Detect which cell encompasses the target text, then output its [x, y] center coordinate. 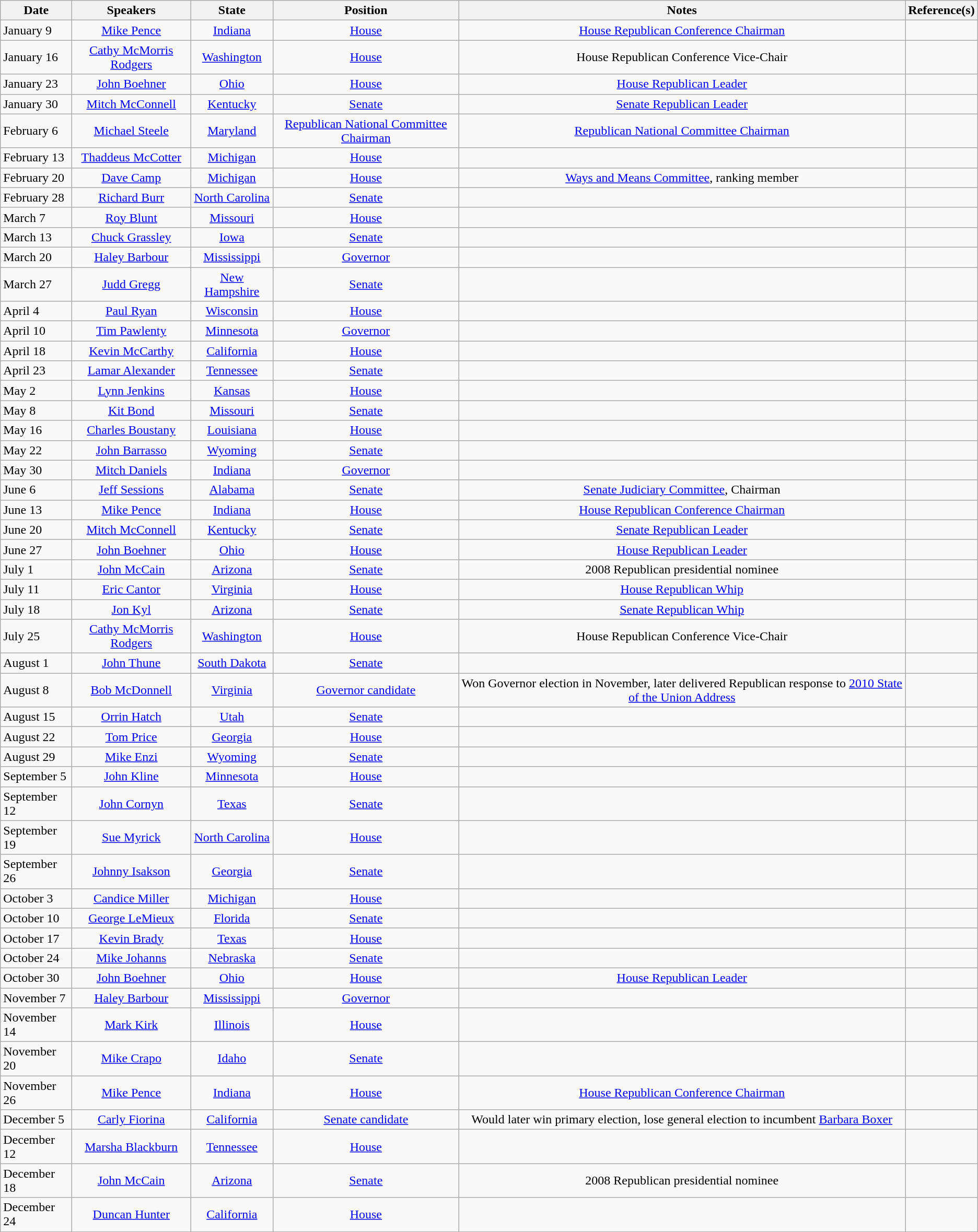
Paul Ryan [132, 311]
May 8 [37, 410]
Wisconsin [232, 311]
Utah [232, 717]
September 5 [37, 777]
November 14 [37, 1025]
Florida [232, 918]
March 7 [37, 217]
Alabama [232, 490]
May 22 [37, 450]
March 13 [37, 237]
June 20 [37, 530]
October 17 [37, 938]
Lamar Alexander [132, 371]
Nebraska [232, 958]
Kansas [232, 391]
Maryland [232, 131]
November 26 [37, 1093]
Michael Steele [132, 131]
December 5 [37, 1120]
Louisiana [232, 430]
John Kline [132, 777]
October 10 [37, 918]
Senate Republican Whip [682, 609]
Candice Miller [132, 898]
Position [366, 10]
October 3 [37, 898]
April 18 [37, 351]
April 10 [37, 331]
Johnny Isakson [132, 871]
December 24 [37, 1215]
Thaddeus McCotter [132, 158]
Speakers [132, 10]
Richard Burr [132, 197]
September 26 [37, 871]
South Dakota [232, 663]
January 16 [37, 57]
September 12 [37, 803]
Marsha Blackburn [132, 1147]
State [232, 10]
Iowa [232, 237]
Bob McDonnell [132, 690]
August 1 [37, 663]
Orrin Hatch [132, 717]
Notes [682, 10]
April 23 [37, 371]
Mike Crapo [132, 1059]
Kit Bond [132, 410]
March 27 [37, 284]
August 29 [37, 757]
December 18 [37, 1180]
May 30 [37, 470]
February 28 [37, 197]
Illinois [232, 1025]
Carly Fiorina [132, 1120]
Judd Gregg [132, 284]
Lynn Jenkins [132, 391]
Would later win primary election, lose general election to incumbent Barbara Boxer [682, 1120]
January 23 [37, 84]
Idaho [232, 1059]
House Republican Whip [682, 589]
Roy Blunt [132, 217]
June 27 [37, 549]
Jon Kyl [132, 609]
Chuck Grassley [132, 237]
Tom Price [132, 737]
May 16 [37, 430]
July 11 [37, 589]
Senate candidate [366, 1120]
June 6 [37, 490]
November 20 [37, 1059]
August 22 [37, 737]
Sue Myrick [132, 838]
John Thune [132, 663]
August 8 [37, 690]
February 20 [37, 178]
Governor candidate [366, 690]
Charles Boustany [132, 430]
February 13 [37, 158]
December 12 [37, 1147]
March 20 [37, 257]
Mike Johanns [132, 958]
Mitch Daniels [132, 470]
Duncan Hunter [132, 1215]
Eric Cantor [132, 589]
Mike Enzi [132, 757]
January 9 [37, 30]
Won Governor election in November, later delivered Republican response to 2010 State of the Union Address [682, 690]
October 24 [37, 958]
September 19 [37, 838]
Reference(s) [941, 10]
October 30 [37, 978]
Kevin Brady [132, 938]
Date [37, 10]
Tim Pawlenty [132, 331]
July 18 [37, 609]
John Barrasso [132, 450]
Senate Judiciary Committee, Chairman [682, 490]
June 13 [37, 510]
New Hampshire [232, 284]
George LeMieux [132, 918]
Mark Kirk [132, 1025]
January 30 [37, 104]
August 15 [37, 717]
Jeff Sessions [132, 490]
Ways and Means Committee, ranking member [682, 178]
November 7 [37, 998]
Kevin McCarthy [132, 351]
April 4 [37, 311]
July 1 [37, 569]
Dave Camp [132, 178]
February 6 [37, 131]
July 25 [37, 636]
May 2 [37, 391]
John Cornyn [132, 803]
